From the cell containing the given text, extract its center point as (X, Y) coordinate. 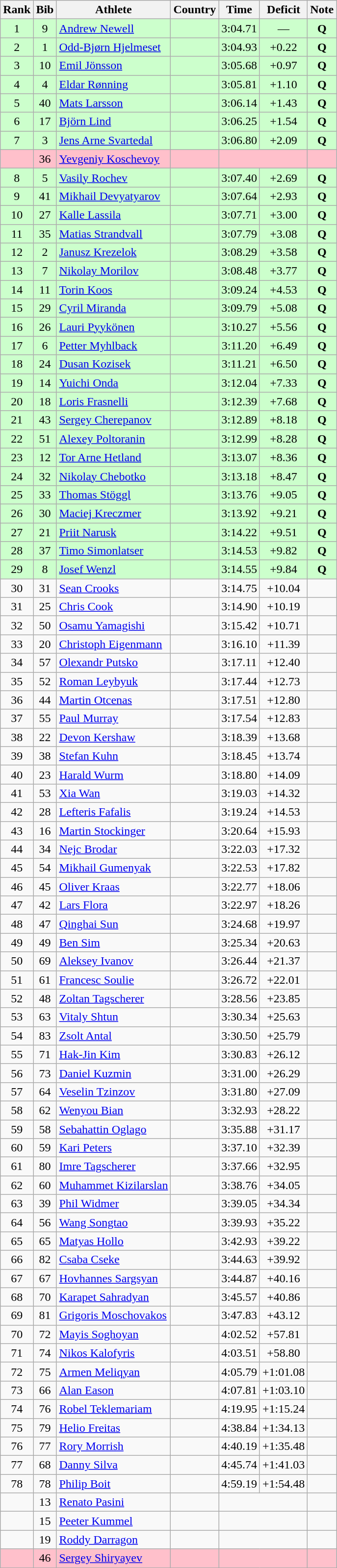
3:17.51 (239, 700)
4:59.19 (239, 1484)
Rank (17, 10)
3:04.71 (239, 28)
4:07.81 (239, 1390)
4:03.51 (239, 1353)
3:44.63 (239, 1260)
+12.80 (284, 700)
3:11.21 (239, 364)
3:17.54 (239, 719)
+22.01 (284, 980)
3:47.83 (239, 1316)
3:26.44 (239, 961)
3:14.53 (239, 551)
+13.68 (284, 737)
Loris Frasnelli (114, 401)
3:14.55 (239, 570)
3:18.80 (239, 774)
3:22.77 (239, 887)
+8.47 (284, 476)
3:25.34 (239, 943)
Peeter Kummel (114, 1521)
+3.77 (284, 271)
Devon Kershaw (114, 737)
Yevgeniy Koschevoy (114, 159)
Alexey Poltoranin (114, 439)
+1.54 (284, 122)
Bib (45, 10)
3:09.24 (239, 290)
+10.71 (284, 625)
3:24.68 (239, 924)
Thomas Stöggl (114, 495)
3:45.57 (239, 1297)
Nikolay Chebotko (114, 476)
+11.39 (284, 644)
+17.32 (284, 849)
+25.79 (284, 1036)
+26.12 (284, 1054)
Vitaly Shtun (114, 1017)
4:05.79 (239, 1371)
Time (239, 10)
+9.82 (284, 551)
+23.85 (284, 998)
+9.05 (284, 495)
+1:54.48 (284, 1484)
+12.83 (284, 719)
3:05.68 (239, 66)
Athlete (114, 10)
3:05.81 (239, 84)
+17.82 (284, 868)
+28.22 (284, 1110)
3:44.87 (239, 1278)
Paul Murray (114, 719)
Osamu Yamagishi (114, 625)
3:22.53 (239, 868)
Christoph Eigenmann (114, 644)
Ben Sim (114, 943)
+57.81 (284, 1334)
3:18.45 (239, 756)
+40.16 (284, 1278)
+8.28 (284, 439)
3:30.50 (239, 1036)
Odd-Bjørn Hjelmeset (114, 47)
+1:03.10 (284, 1390)
3:04.93 (239, 47)
+32.39 (284, 1148)
81 (45, 1316)
Martin Otcenas (114, 700)
Vasily Rochev (114, 177)
80 (45, 1167)
+43.12 (284, 1316)
Sergey Cherepanov (114, 420)
4:40.19 (239, 1446)
+35.22 (284, 1222)
Country (195, 10)
+2.93 (284, 196)
3:06.80 (239, 140)
Oliver Kraas (114, 887)
3:07.40 (239, 177)
3:08.48 (239, 271)
Tor Arne Hetland (114, 457)
82 (45, 1260)
3:07.71 (239, 215)
3:30.34 (239, 1017)
4:38.84 (239, 1428)
Yuichi Onda (114, 383)
3:12.99 (239, 439)
Danny Silva (114, 1465)
Aleksey Ivanov (114, 961)
Roman Leybyuk (114, 681)
Csaba Cseke (114, 1260)
3:39.93 (239, 1222)
+21.37 (284, 961)
+9.51 (284, 532)
Timo Simonlatser (114, 551)
+39.92 (284, 1260)
3:13.76 (239, 495)
3:39.05 (239, 1204)
+20.63 (284, 943)
3:12.89 (239, 420)
+6.50 (284, 364)
Francesc Soulie (114, 980)
+9.21 (284, 513)
Priit Narusk (114, 532)
Torin Koos (114, 290)
3:14.75 (239, 588)
+1:34.13 (284, 1428)
Lefteris Fafalis (114, 812)
3:19.03 (239, 793)
Phil Widmer (114, 1204)
3:06.25 (239, 122)
Björn Lind (114, 122)
+25.63 (284, 1017)
Maciej Kreczmer (114, 513)
3:07.79 (239, 234)
3:28.56 (239, 998)
Mikhail Devyatyarov (114, 196)
Zoltan Tagscherer (114, 998)
3:38.76 (239, 1185)
Xia Wan (114, 793)
3:32.93 (239, 1110)
+12.73 (284, 681)
3:37.66 (239, 1167)
Imre Tagscherer (114, 1167)
+14.09 (284, 774)
Nikolay Morilov (114, 271)
Mats Larsson (114, 103)
3:10.27 (239, 327)
Mayis Soghoyan (114, 1334)
+14.32 (284, 793)
Veselin Tzinzov (114, 1092)
+6.49 (284, 346)
Nejc Brodar (114, 849)
+32.95 (284, 1167)
+27.09 (284, 1092)
Rory Morrish (114, 1446)
— (284, 28)
Harald Wurm (114, 774)
Note (322, 10)
Sergey Shiryayev (114, 1558)
Mikhail Gumenyak (114, 868)
4:02.52 (239, 1334)
3:08.29 (239, 252)
+14.53 (284, 812)
+2.09 (284, 140)
+40.86 (284, 1297)
Eldar Rønning (114, 84)
+31.17 (284, 1129)
Zsolt Antal (114, 1036)
Hak-Jin Kim (114, 1054)
3:35.88 (239, 1129)
Hovhannes Sargsyan (114, 1278)
Philip Boit (114, 1484)
+3.08 (284, 234)
+1:41.03 (284, 1465)
+1:35.48 (284, 1446)
Nikos Kalofyris (114, 1353)
Matyas Hollo (114, 1241)
4:45.74 (239, 1465)
3:31.00 (239, 1073)
Martin Stockinger (114, 831)
Dusan Kozisek (114, 364)
Renato Pasini (114, 1502)
+19.97 (284, 924)
+10.04 (284, 588)
+39.22 (284, 1241)
83 (45, 1036)
3:11.20 (239, 346)
3:14.90 (239, 607)
4:19.95 (239, 1409)
3:15.42 (239, 625)
+8.36 (284, 457)
3:12.39 (239, 401)
3:12.04 (239, 383)
+34.34 (284, 1204)
3:22.97 (239, 905)
+58.80 (284, 1353)
Sean Crooks (114, 588)
Grigoris Moschovakos (114, 1316)
+1:01.08 (284, 1371)
Andrew Newell (114, 28)
Daniel Kuzmin (114, 1073)
+5.08 (284, 308)
Wang Songtao (114, 1222)
Deficit (284, 10)
Alan Eason (114, 1390)
+13.74 (284, 756)
3:06.14 (239, 103)
79 (45, 1428)
Sebahattin Oglago (114, 1129)
3:26.72 (239, 980)
+9.84 (284, 570)
+0.22 (284, 47)
Petter Myhlback (114, 346)
3:16.10 (239, 644)
+3.58 (284, 252)
Chris Cook (114, 607)
Wenyou Bian (114, 1110)
Stefan Kuhn (114, 756)
+7.33 (284, 383)
+8.18 (284, 420)
3:17.44 (239, 681)
Josef Wenzl (114, 570)
+1.10 (284, 84)
+7.68 (284, 401)
Cyril Miranda (114, 308)
Janusz Krezelok (114, 252)
+12.40 (284, 663)
3:31.80 (239, 1092)
+18.26 (284, 905)
Lars Flora (114, 905)
Helio Freitas (114, 1428)
3:17.11 (239, 663)
3:37.10 (239, 1148)
+0.97 (284, 66)
+15.93 (284, 831)
+1:15.24 (284, 1409)
Armen Meliqyan (114, 1371)
Karapet Sahradyan (114, 1297)
3:13.07 (239, 457)
3:13.18 (239, 476)
+26.29 (284, 1073)
+2.69 (284, 177)
Muhammet Kizilarslan (114, 1185)
+5.56 (284, 327)
3:20.64 (239, 831)
Robel Teklemariam (114, 1409)
3:14.22 (239, 532)
3:09.79 (239, 308)
3:42.93 (239, 1241)
Jens Arne Svartedal (114, 140)
+34.05 (284, 1185)
Matias Strandvall (114, 234)
3:07.64 (239, 196)
Olexandr Putsko (114, 663)
+10.19 (284, 607)
3:30.83 (239, 1054)
Lauri Pyykönen (114, 327)
3:18.39 (239, 737)
3:19.24 (239, 812)
Qinghai Sun (114, 924)
+4.53 (284, 290)
Kalle Lassila (114, 215)
Kari Peters (114, 1148)
Roddy Darragon (114, 1540)
3:13.92 (239, 513)
+1.43 (284, 103)
Emil Jönsson (114, 66)
3:22.03 (239, 849)
+18.06 (284, 887)
+3.00 (284, 215)
